Scan for the cell matching the given text and deliver its [x, y] coordinate at center. 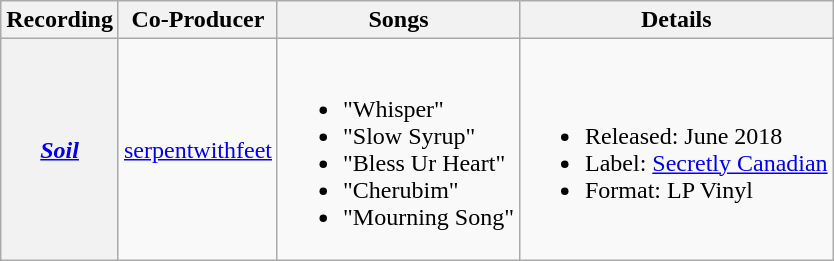
Released: June 2018Label: Secretly CanadianFormat: LP Vinyl [676, 150]
Recording [60, 20]
Songs [398, 20]
"Whisper""Slow Syrup""Bless Ur Heart""Cherubim""Mourning Song" [398, 150]
Co-Producer [198, 20]
serpentwithfeet [198, 150]
Details [676, 20]
Soil [60, 150]
